From the cell containing the given text, extract its center point as (X, Y) coordinate. 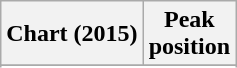
Peakposition (189, 34)
Chart (2015) (72, 34)
